Return (X, Y) of the center of cell containing provided text 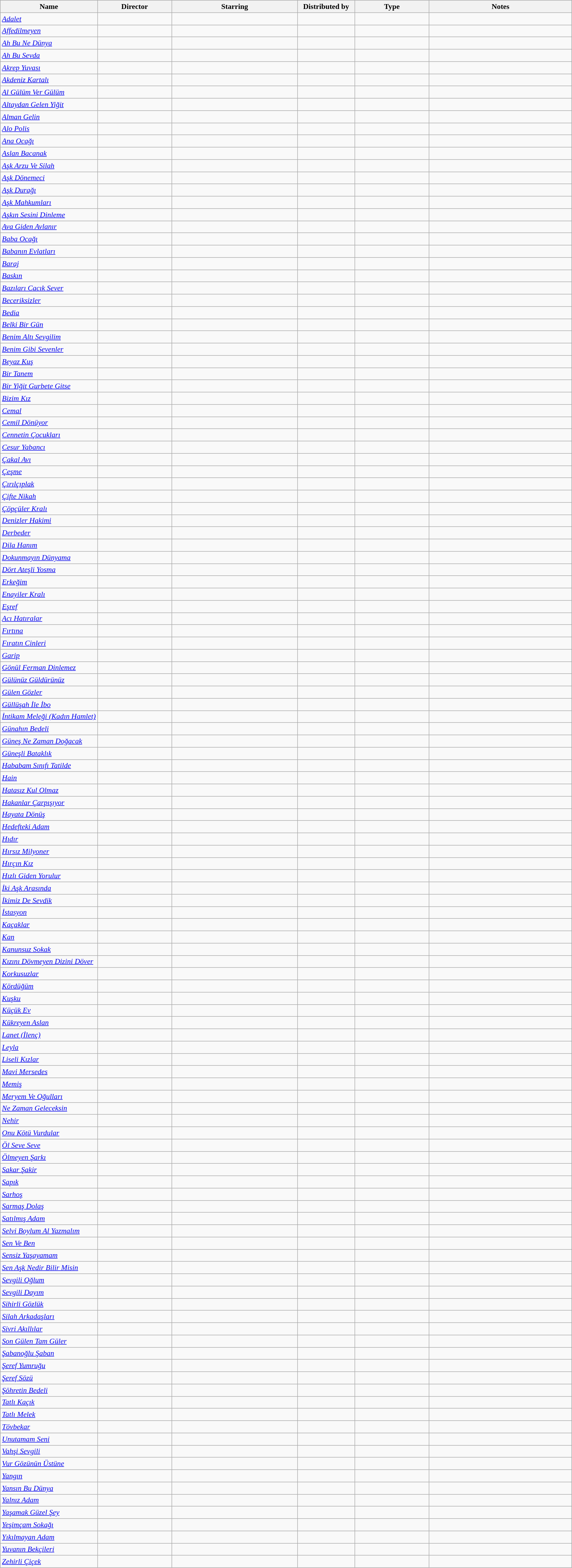
Ana Ocağı (49, 141)
Gönül Ferman Dinlemez (49, 668)
Beyaz Kuş (49, 362)
Sakar Şakir (49, 1170)
Küçük Ev (49, 1011)
Akrep Yuvası (49, 68)
Kuşku (49, 998)
Hırçın Kız (49, 864)
Meryem Ve Oğulları (49, 1096)
Director (135, 7)
Memiş (49, 1084)
Sen Aşk Nedir Bilir Misin (49, 1268)
Kızını Dövmeyen Dizini Döver (49, 962)
Fırtına (49, 631)
Benim Gibi Sevenler (49, 350)
Vur Gözünün Üstüne (49, 1464)
İkimiz De Sevdik (49, 901)
Cennetin Çocukları (49, 435)
Leyla (49, 1047)
Mavi Mersedes (49, 1072)
Type (392, 7)
Beceriksizler (49, 300)
Al Gülüm Ver Gülüm (49, 92)
İntikam Meleği (Kadın Hamlet) (49, 717)
Vahşi Sevgili (49, 1451)
Sen Ve Ben (49, 1243)
Cesur Yabancı (49, 448)
Liseli Kızlar (49, 1060)
Güneşli Bataklık (49, 753)
Hakanlar Çarpışıyor (49, 803)
Garip (49, 655)
Fıratın Cinleri (49, 643)
Şöhretin Bedeli (49, 1390)
Sevgili Oğlum (49, 1280)
Alo Polis (49, 129)
Kükreyen Aslan (49, 1023)
Babanın Evlatları (49, 252)
Selvi Boylum Al Yazmalım (49, 1231)
Sihirli Gözlük (49, 1304)
Yuvanın Bekçileri (49, 1549)
Bir Tanem (49, 374)
Enayiler Kralı (49, 594)
Name (49, 7)
Distributed by (326, 7)
Kanunsuz Sokak (49, 949)
Affedilmeyen (49, 31)
Hatasız Kul Olmaz (49, 790)
Aşk Mahkumları (49, 202)
Erkeğim (49, 582)
Yangın (49, 1476)
Çeşme (49, 472)
Bir Yiğit Gurbete Gitse (49, 386)
Dila Hanım (49, 545)
Ava Giden Avlanır (49, 227)
Yıkılmayan Adam (49, 1537)
Bedia (49, 313)
Çifte Nikah (49, 496)
Bizim Kız (49, 398)
Onu Kötü Vurdular (49, 1133)
Kan (49, 937)
Çakal Avı (49, 460)
Baskın (49, 276)
Yeşimçam Sokağı (49, 1525)
Notes (501, 7)
Hızlı Giden Yorulur (49, 876)
Şabanoğlu Şaban (49, 1354)
Cemal (49, 411)
Günahın Bedeli (49, 729)
Adalet (49, 19)
Satılmış Adam (49, 1219)
Aşkın Sesini Dinleme (49, 215)
Sarmaş Dolaş (49, 1206)
Altaydan Gelen Yiğit (49, 104)
Derbeder (49, 533)
Bazıları Cacık Sever (49, 288)
Lanet (İlenç) (49, 1035)
Korkusuzlar (49, 974)
Sevgili Dayım (49, 1292)
Hababam Sınıfı Tatilde (49, 766)
Güllüşah İle İbo (49, 705)
Yaşamak Güzel Şey (49, 1513)
Hırsız Milyoner (49, 851)
Zehirli Çiçek (49, 1562)
Dört Ateşli Yosma (49, 570)
Gülen Gözler (49, 692)
Şeref Yumruğu (49, 1366)
Ah Bu Sevda (49, 56)
Silah Arkadaşları (49, 1317)
Hain (49, 778)
Belki Bir Gün (49, 325)
Sapık (49, 1182)
Eşref (49, 607)
Denizler Hakimi (49, 521)
Şeref Sözü (49, 1378)
Son Gülen Tam Güler (49, 1341)
İstasyon (49, 913)
Yalnız Adam (49, 1500)
Sarhoş (49, 1194)
Tatlı Kaçık (49, 1402)
Akdeniz Kartalı (49, 80)
Nehir (49, 1121)
Sivri Akıllılar (49, 1329)
Yansın Bu Dünya (49, 1488)
Aslan Bacanak (49, 154)
Hıdır (49, 839)
Baba Ocağı (49, 239)
Unutamam Seni (49, 1439)
Hayata Dönüş (49, 815)
Alman Gelin (49, 117)
Kördüğüm (49, 986)
Dokunmayın Dünyama (49, 557)
İki Aşk Arasında (49, 888)
Ah Bu Ne Dünya (49, 43)
Sensiz Yaşayamam (49, 1256)
Gülünüz Güldürünüz (49, 680)
Çöpçüler Kralı (49, 509)
Hedefteki Adam (49, 827)
Tatlı Melek (49, 1415)
Aşk Dönemeci (49, 178)
Acı Hatıralar (49, 619)
Aşk Arzu Ve Silah (49, 166)
Güneş Ne Zaman Doğacak (49, 741)
Cemil Dönüyor (49, 423)
Öl Seve Seve (49, 1145)
Baraj (49, 264)
Benim Altı Sevgilim (49, 337)
Starring (235, 7)
Aşk Durağı (49, 190)
Kaçaklar (49, 925)
Ölmeyen Şarkı (49, 1158)
Tövbekar (49, 1427)
Çırılçıplak (49, 484)
Ne Zaman Geleceksin (49, 1108)
